Extract the [x, y] coordinate from the center of the cell holding the provided text.  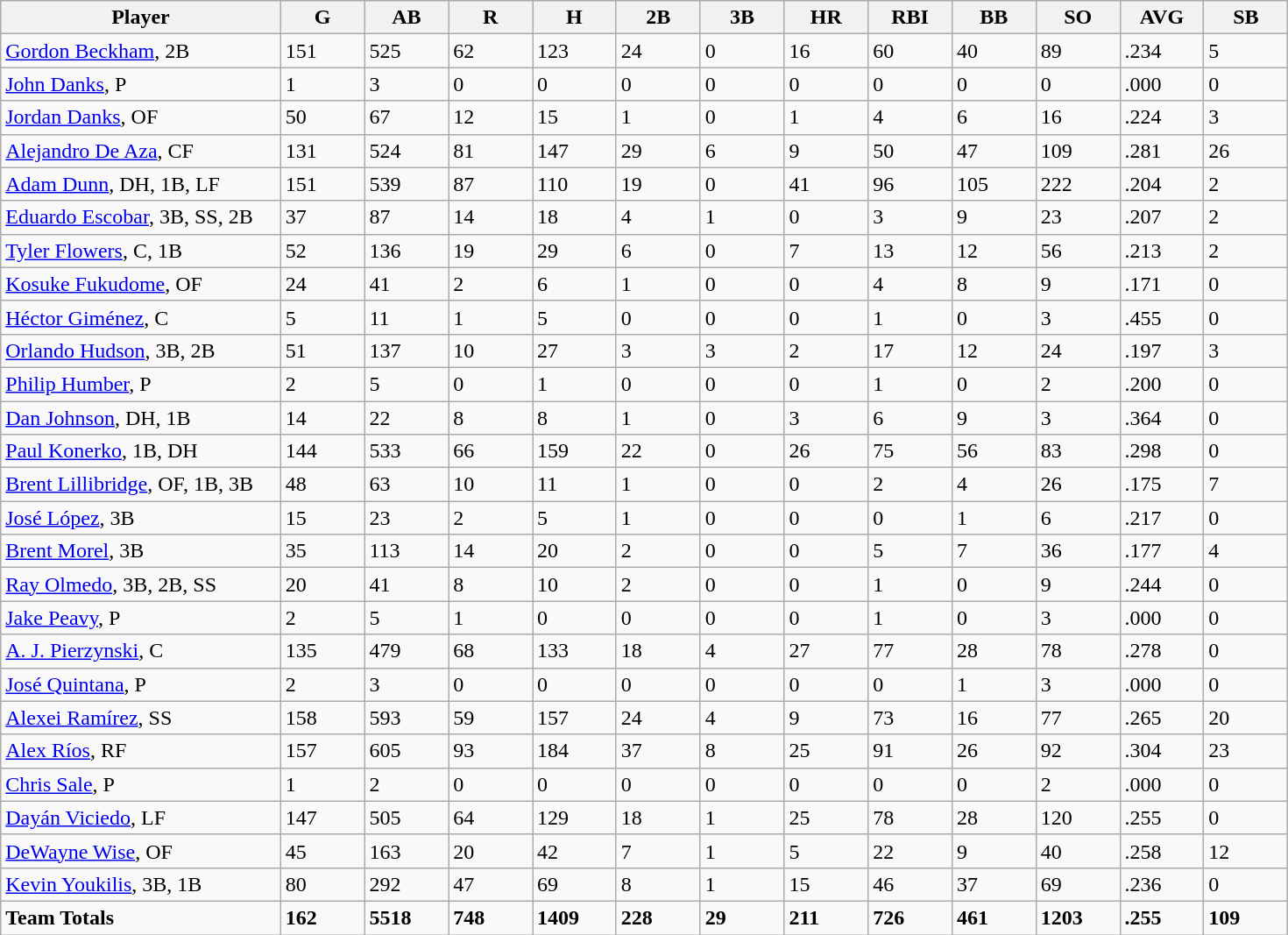
AVG [1162, 18]
G [322, 18]
.455 [1162, 317]
48 [322, 485]
93 [491, 751]
184 [575, 751]
45 [322, 851]
228 [658, 917]
Héctor Giménez, C [140, 317]
Gordon Beckham, 2B [140, 51]
.217 [1162, 518]
162 [322, 917]
158 [322, 718]
726 [910, 917]
5518 [407, 917]
.204 [1162, 184]
89 [1078, 51]
SB [1246, 18]
81 [491, 151]
64 [491, 818]
BB [994, 18]
36 [1078, 551]
35 [322, 551]
51 [322, 351]
113 [407, 551]
Paul Konerko, 1B, DH [140, 451]
.207 [1162, 217]
211 [826, 917]
17 [910, 351]
73 [910, 718]
Player [140, 18]
.244 [1162, 584]
Dayán Viciedo, LF [140, 818]
62 [491, 51]
144 [322, 451]
AB [407, 18]
222 [1078, 184]
Team Totals [140, 917]
83 [1078, 451]
.364 [1162, 418]
1203 [1078, 917]
163 [407, 851]
A. J. Pierzynski, C [140, 651]
Eduardo Escobar, 3B, SS, 2B [140, 217]
593 [407, 718]
133 [575, 651]
13 [910, 251]
Chris Sale, P [140, 784]
HR [826, 18]
.234 [1162, 51]
75 [910, 451]
.197 [1162, 351]
Tyler Flowers, C, 1B [140, 251]
Alejandro De Aza, CF [140, 151]
Jordan Danks, OF [140, 117]
131 [322, 151]
DeWayne Wise, OF [140, 851]
52 [322, 251]
136 [407, 251]
.175 [1162, 485]
123 [575, 51]
3B [742, 18]
Jake Peavy, P [140, 618]
539 [407, 184]
135 [322, 651]
John Danks, P [140, 84]
Kosuke Fukudome, OF [140, 284]
46 [910, 884]
.278 [1162, 651]
Brent Morel, 3B [140, 551]
Philip Humber, P [140, 384]
524 [407, 151]
.177 [1162, 551]
42 [575, 851]
105 [994, 184]
José Quintana, P [140, 684]
129 [575, 818]
748 [491, 917]
RBI [910, 18]
67 [407, 117]
525 [407, 51]
63 [407, 485]
R [491, 18]
Brent Lillibridge, OF, 1B, 3B [140, 485]
.224 [1162, 117]
505 [407, 818]
SO [1078, 18]
Kevin Youkilis, 3B, 1B [140, 884]
.298 [1162, 451]
68 [491, 651]
Adam Dunn, DH, 1B, LF [140, 184]
461 [994, 917]
66 [491, 451]
80 [322, 884]
Ray Olmedo, 3B, 2B, SS [140, 584]
96 [910, 184]
.281 [1162, 151]
533 [407, 451]
.265 [1162, 718]
.236 [1162, 884]
.171 [1162, 284]
137 [407, 351]
Dan Johnson, DH, 1B [140, 418]
605 [407, 751]
Alex Ríos, RF [140, 751]
59 [491, 718]
120 [1078, 818]
2B [658, 18]
159 [575, 451]
91 [910, 751]
1409 [575, 917]
Alexei Ramírez, SS [140, 718]
479 [407, 651]
José López, 3B [140, 518]
.200 [1162, 384]
92 [1078, 751]
60 [910, 51]
.258 [1162, 851]
Orlando Hudson, 3B, 2B [140, 351]
.304 [1162, 751]
110 [575, 184]
292 [407, 884]
.213 [1162, 251]
H [575, 18]
